For the text-containing cell, return its midpoint in (X, Y) coordinate format. 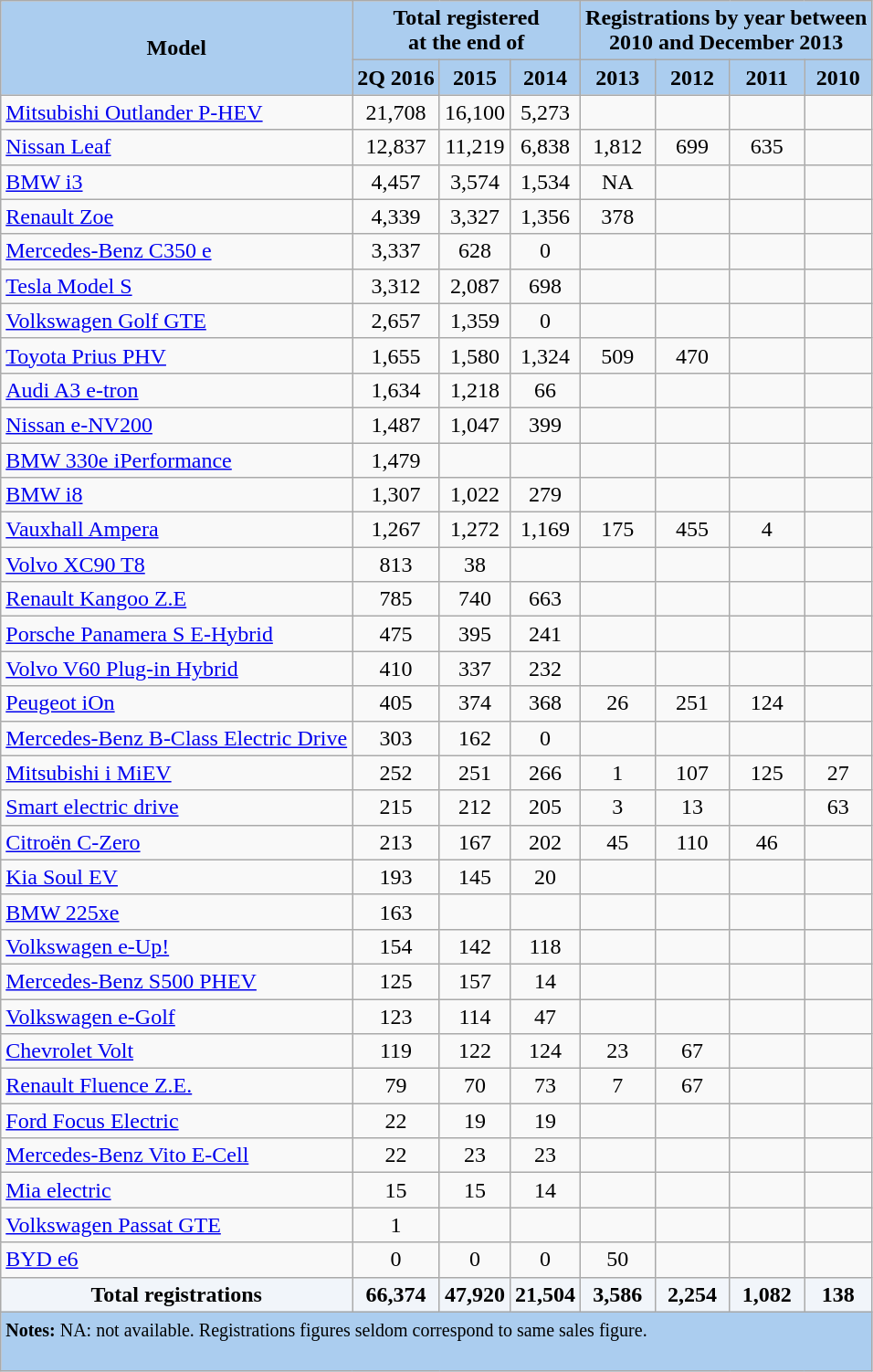
Toyota Prius PHV (177, 355)
Volvo XC90 T8 (177, 565)
Notes: NA: not available. Registrations figures seldom correspond to same sales figure. (436, 1341)
1,267 (396, 530)
2011 (767, 78)
663 (544, 599)
Kia Soul EV (177, 877)
Ford Focus Electric (177, 1121)
21,708 (396, 112)
1,047 (475, 425)
813 (396, 565)
138 (838, 1294)
Model (177, 47)
118 (544, 946)
20 (544, 877)
232 (544, 669)
Peugeot iOn (177, 703)
3 (618, 807)
Renault Kangoo Z.E (177, 599)
455 (692, 530)
167 (475, 842)
NA (618, 182)
145 (475, 877)
47 (544, 1017)
Mercedes-Benz S500 PHEV (177, 981)
BMW 225xe (177, 912)
Mercedes-Benz Vito E-Cell (177, 1156)
BMW i3 (177, 182)
BYD e6 (177, 1260)
1,479 (396, 459)
Chevrolet Volt (177, 1051)
785 (396, 599)
Volkswagen e-Golf (177, 1017)
27 (838, 773)
26 (618, 703)
38 (475, 565)
1,307 (396, 495)
Renault Fluence Z.E. (177, 1086)
123 (396, 1017)
509 (618, 355)
Tesla Model S (177, 286)
Renault Zoe (177, 216)
740 (475, 599)
1,655 (396, 355)
4,339 (396, 216)
1,812 (618, 147)
193 (396, 877)
410 (396, 669)
1,634 (396, 390)
Nissan e-NV200 (177, 425)
162 (475, 738)
Smart electric drive (177, 807)
1,082 (767, 1294)
1,218 (475, 390)
Total registrations (177, 1294)
73 (544, 1086)
303 (396, 738)
3,574 (475, 182)
241 (544, 634)
2,657 (396, 321)
66,374 (396, 1294)
1,272 (475, 530)
1,534 (544, 182)
66 (544, 390)
110 (692, 842)
3,337 (396, 251)
Mitsubishi i MiEV (177, 773)
475 (396, 634)
46 (767, 842)
2,087 (475, 286)
79 (396, 1086)
Mia electric (177, 1190)
154 (396, 946)
Mercedes-Benz C350 e (177, 251)
Total registered at the end of (467, 31)
2010 (838, 78)
16,100 (475, 112)
163 (396, 912)
21,504 (544, 1294)
BMW 330e iPerformance (177, 459)
107 (692, 773)
1,356 (544, 216)
11,219 (475, 147)
213 (396, 842)
1,324 (544, 355)
119 (396, 1051)
114 (475, 1017)
1,022 (475, 495)
2012 (692, 78)
4 (767, 530)
47,920 (475, 1294)
2014 (544, 78)
Audi A3 e-tron (177, 390)
279 (544, 495)
699 (692, 147)
Nissan Leaf (177, 147)
Citroën C-Zero (177, 842)
378 (618, 216)
2,254 (692, 1294)
202 (544, 842)
1,580 (475, 355)
45 (618, 842)
Volvo V60 Plug-in Hybrid (177, 669)
142 (475, 946)
212 (475, 807)
5,273 (544, 112)
4,457 (396, 182)
628 (475, 251)
470 (692, 355)
122 (475, 1051)
1,359 (475, 321)
2013 (618, 78)
6,838 (544, 147)
395 (475, 634)
399 (544, 425)
3,586 (618, 1294)
3,327 (475, 216)
205 (544, 807)
Volkswagen e-Up! (177, 946)
3,312 (396, 286)
266 (544, 773)
374 (475, 703)
Mitsubishi Outlander P-HEV (177, 112)
635 (767, 147)
2015 (475, 78)
215 (396, 807)
175 (618, 530)
Vauxhall Ampera (177, 530)
1,169 (544, 530)
13 (692, 807)
2Q 2016 (396, 78)
12,837 (396, 147)
368 (544, 703)
157 (475, 981)
70 (475, 1086)
Volkswagen Golf GTE (177, 321)
252 (396, 773)
337 (475, 669)
Registrations by year between 2010 and December 2013 (727, 31)
50 (618, 1260)
Porsche Panamera S E-Hybrid (177, 634)
Volkswagen Passat GTE (177, 1225)
BMW i8 (177, 495)
7 (618, 1086)
1,487 (396, 425)
Mercedes-Benz B-Class Electric Drive (177, 738)
63 (838, 807)
405 (396, 703)
698 (544, 286)
